Search for the cell housing the specified text and yield its (X, Y) center coordinate. 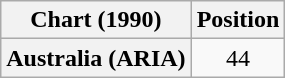
Chart (1990) (96, 20)
Australia (ARIA) (96, 58)
44 (238, 58)
Position (238, 20)
